Return (X, Y) of the center of cell containing provided text 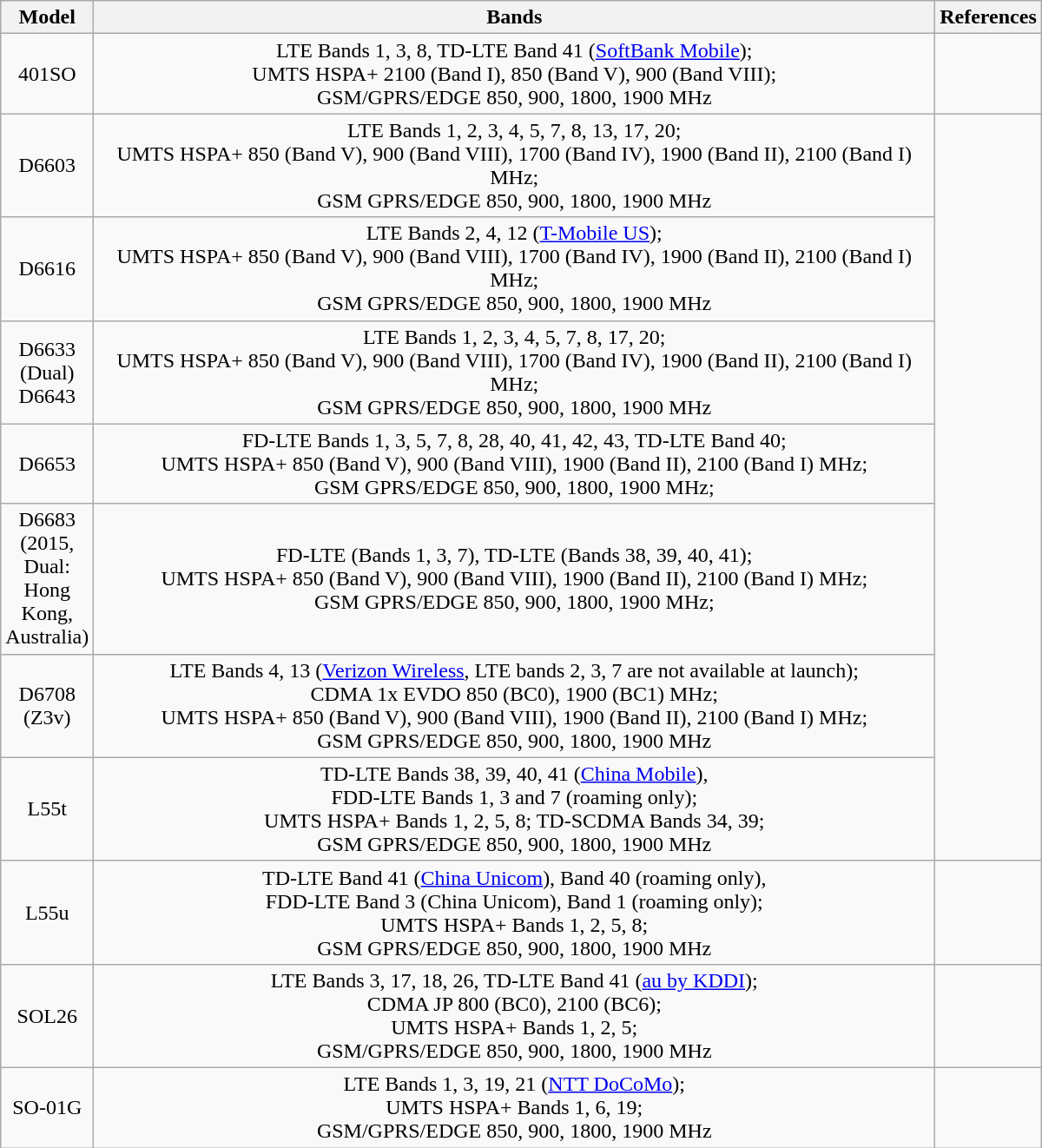
D6708 (Z3v) (47, 705)
D6603 (47, 165)
References (988, 17)
SO-01G (47, 1107)
L55t (47, 809)
D6633 (Dual) D6643 (47, 372)
401SO (47, 74)
D6616 (47, 269)
Bands (514, 17)
L55u (47, 912)
D6683 (2015, Dual: Hong Kong, Australia) (47, 578)
LTE Bands 1, 3, 19, 21 (NTT DoCoMo);UMTS HSPA+ Bands 1, 6, 19;GSM/GPRS/EDGE 850, 900, 1800, 1900 MHz (514, 1107)
D6653 (47, 464)
LTE Bands 3, 17, 18, 26, TD-LTE Band 41 (au by KDDI);CDMA JP 800 (BC0), 2100 (BC6);UMTS HSPA+ Bands 1, 2, 5;GSM/GPRS/EDGE 850, 900, 1800, 1900 MHz (514, 1016)
LTE Bands 1, 3, 8, TD-LTE Band 41 (SoftBank Mobile);UMTS HSPA+ 2100 (Band I), 850 (Band V), 900 (Band VIII);GSM/GPRS/EDGE 850, 900, 1800, 1900 MHz (514, 74)
SOL26 (47, 1016)
Model (47, 17)
